Extract the (X, Y) coordinate from the center of the cell holding the provided text.  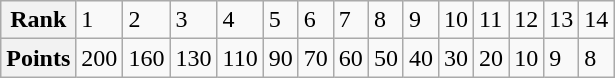
2 (146, 20)
1 (100, 20)
40 (420, 58)
11 (492, 20)
30 (456, 58)
12 (526, 20)
5 (280, 20)
90 (280, 58)
160 (146, 58)
200 (100, 58)
3 (194, 20)
50 (386, 58)
13 (562, 20)
7 (350, 20)
20 (492, 58)
14 (596, 20)
130 (194, 58)
60 (350, 58)
4 (240, 20)
Points (38, 58)
110 (240, 58)
Rank (38, 20)
70 (316, 58)
6 (316, 20)
